Search for the cell housing the specified text and yield its (X, Y) center coordinate. 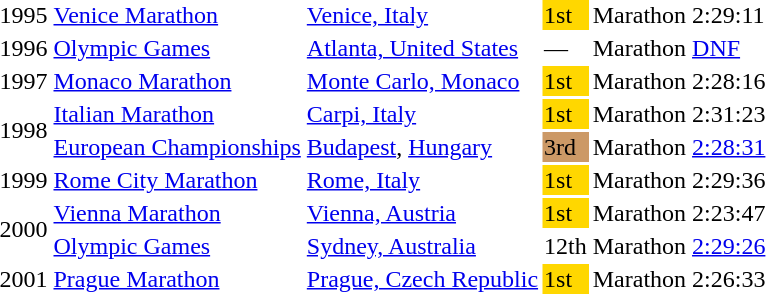
Italian Marathon (177, 114)
Prague, Czech Republic (422, 279)
Rome, Italy (422, 180)
European Championships (177, 147)
— (566, 48)
Prague Marathon (177, 279)
Vienna Marathon (177, 213)
Carpi, Italy (422, 114)
Atlanta, United States (422, 48)
Venice Marathon (177, 15)
Vienna, Austria (422, 213)
Sydney, Australia (422, 246)
3rd (566, 147)
Rome City Marathon (177, 180)
Budapest, Hungary (422, 147)
Monte Carlo, Monaco (422, 81)
Monaco Marathon (177, 81)
Venice, Italy (422, 15)
12th (566, 246)
